Capture the cell that displays the provided text and extract its (x, y) central coordinate. 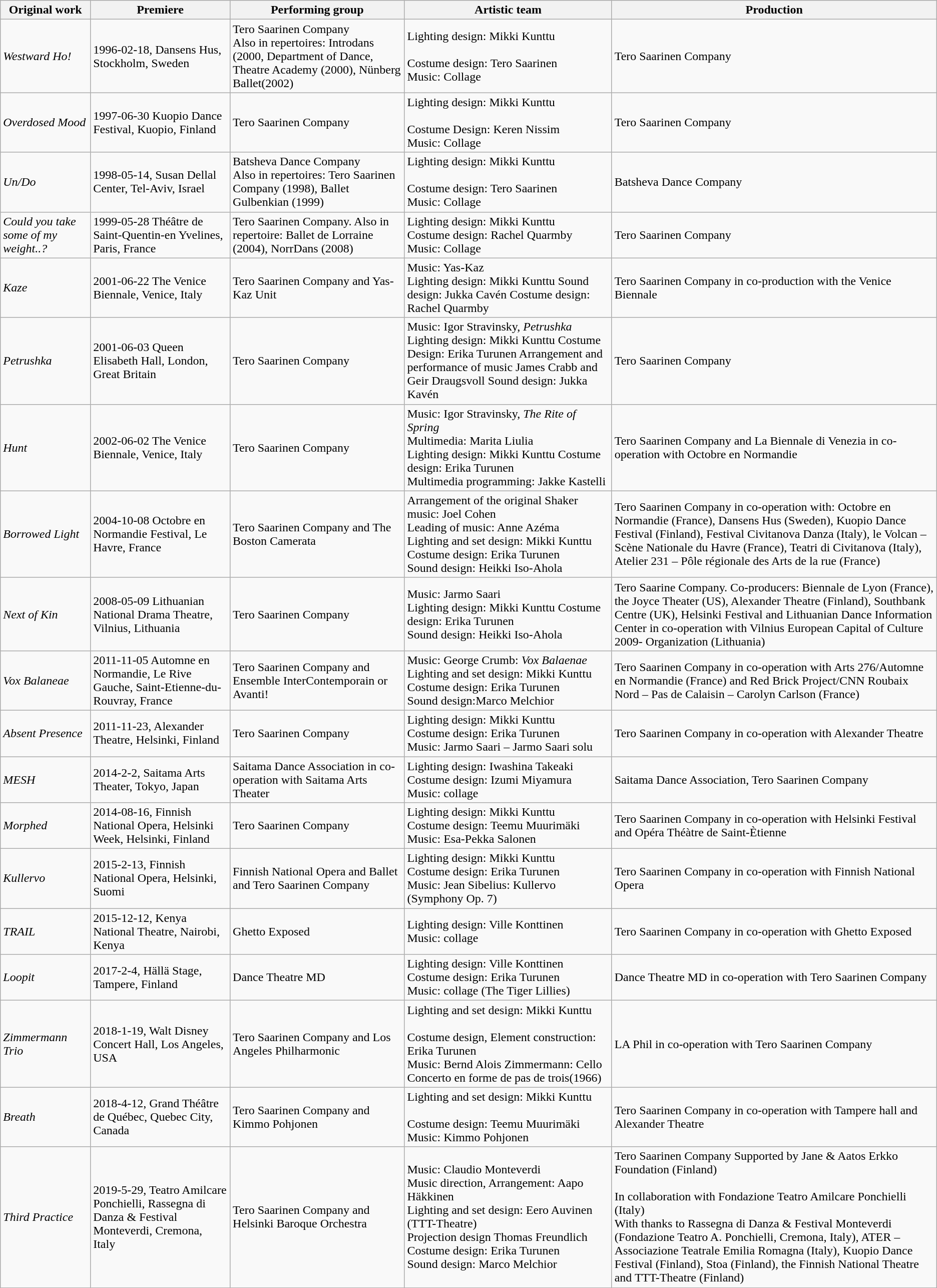
Tero Saarinen Company and Yas-Kaz Unit (317, 287)
Hunt (46, 448)
Vox Balaneae (46, 680)
Lighting design: Ville KonttinenMusic: collage (508, 931)
Tero Saarinen Company and La Biennale di Venezia in co-operation with Octobre en Normandie (774, 448)
Tero Saarinen Company in co-production with the Venice Biennale (774, 287)
Tero Saarinen Company and Kimmo Pohjonen (317, 1117)
Lighting design: Mikki KunttuCostume design: Teemu Muurimäki Music: Esa-Pekka Salonen (508, 826)
1998-05-14, Susan Dellal Center, Tel-Aviv, Israel (160, 182)
Could you take some of my weight..? (46, 235)
Lighting and set design: Mikki KunttuCostume design: Teemu Muurimäki Music: Kimmo Pohjonen (508, 1117)
Tero Saarinen Company in co-operation with Alexander Theatre (774, 733)
Next of Kin (46, 614)
Third Practice (46, 1217)
Zimmermann Trio (46, 1044)
TRAIL (46, 931)
Kaze (46, 287)
Saitama Dance Association, Tero Saarinen Company (774, 779)
2014-08-16, Finnish National Opera, Helsinki Week, Helsinki, Finland (160, 826)
Tero Saarinen Company. Also in repertoire: Ballet de Lorraine (2004), NorrDans (2008) (317, 235)
Finnish National Opera and Ballet and Tero Saarinen Company (317, 878)
Saitama Dance Association in co-operation with Saitama Arts Theater (317, 779)
Production (774, 10)
Dance Theatre MD in co-operation with Tero Saarinen Company (774, 978)
Music: Jarmo SaariLighting design: Mikki Kunttu Costume design: Erika Turunen Sound design: Heikki Iso-Ahola (508, 614)
2014-2-2, Saitama Arts Theater, Tokyo, Japan (160, 779)
Tero Saarinen Company in co-operation with Tampere hall and Alexander Theatre (774, 1117)
2015-2-13, Finnish National Opera, Helsinki, Suomi (160, 878)
1997-06-30 Kuopio Dance Festival, Kuopio, Finland (160, 122)
2011-11-23, Alexander Theatre, Helsinki, Finland (160, 733)
2008-05-09 Lithuanian National Drama Theatre, Vilnius, Lithuania (160, 614)
1999-05-28 Théâtre de Saint-Quentin-en Yvelines, Paris, France (160, 235)
Lighting design: Mikki KunttuCostume Design: Keren Nissim Music: Collage (508, 122)
Lighting design: Mikki KunttuCostume design: Erika Turunen Music: Jarmo Saari – Jarmo Saari solu (508, 733)
MESH (46, 779)
Borrowed Light (46, 534)
Petrushka (46, 361)
LA Phil in co-operation with Tero Saarinen Company (774, 1044)
Absent Presence (46, 733)
Batsheva Dance Company (774, 182)
Tero Saarinen Company in co-operation with Finnish National Opera (774, 878)
2011-11-05 Automne en Normandie, Le Rive Gauche, Saint-Etienne-du-Rouvray, France (160, 680)
Kullervo (46, 878)
Lighting design: Iwashina TakeakiCostume design: Izumi Miyamura Music: collage (508, 779)
Morphed (46, 826)
2018-4-12, Grand Théâtre de Québec, Quebec City, Canada (160, 1117)
2019-5-29, Teatro Amilcare Ponchielli, Rassegna di Danza & Festival Monteverdi, Cremona, Italy (160, 1217)
Overdosed Mood (46, 122)
Loopit (46, 978)
Tero Saarinen Company in co-operation with Helsinki Festival and Opéra Théàtre de Saint-Ètienne (774, 826)
Tero Saarinen CompanyAlso in repertoires: Introdans (2000, Department of Dance, Theatre Academy (2000), Nünberg Ballet(2002) (317, 56)
Dance Theatre MD (317, 978)
Artistic team (508, 10)
Lighting design: Ville KonttinenCostume design: Erika Turunen Music: collage (The Tiger Lillies) (508, 978)
2015-12-12, Kenya National Theatre, Nairobi, Kenya (160, 931)
Lighting design: Mikki KunttuCostume design: Erika Turunen Music: Jean Sibelius: Kullervo (Symphony Op. 7) (508, 878)
1996-02-18, Dansens Hus, Stockholm, Sweden (160, 56)
Music: George Crumb: Vox BalaenaeLighting and set design: Mikki Kunttu Costume design: Erika Turunen Sound design:Marco Melchior (508, 680)
Original work (46, 10)
Premiere (160, 10)
Tero Saarinen Company in co-operation with Ghetto Exposed (774, 931)
Lighting design: Mikki KunttuCostume design: Rachel Quarmby Music: Collage (508, 235)
Breath (46, 1117)
2017-2-4, Hällä Stage, Tampere, Finland (160, 978)
2004-10-08 Octobre en Normandie Festival, Le Havre, France (160, 534)
Westward Ho! (46, 56)
2001-06-22 The Venice Biennale, Venice, Italy (160, 287)
Un/Do (46, 182)
Tero Saarinen Company and Los Angeles Philharmonic (317, 1044)
Music: Yas-KazLighting design: Mikki Kunttu Sound design: Jukka Cavén Costume design: Rachel Quarmby (508, 287)
Tero Saarinen Company and The Boston Camerata (317, 534)
2002-06-02 The Venice Biennale, Venice, Italy (160, 448)
Batsheva Dance CompanyAlso in repertoires: Tero Saarinen Company (1998), Ballet Gulbenkian (1999) (317, 182)
Tero Saarinen Company and Helsinki Baroque Orchestra (317, 1217)
2001-06-03 Queen Elisabeth Hall, London, Great Britain (160, 361)
Tero Saarinen Company and Ensemble InterContemporain or Avanti! (317, 680)
Performing group (317, 10)
Ghetto Exposed (317, 931)
2018-1-19, Walt Disney Concert Hall, Los Angeles, USA (160, 1044)
